Identify which cell holds the provided text, then report its [x, y] central coordinate. 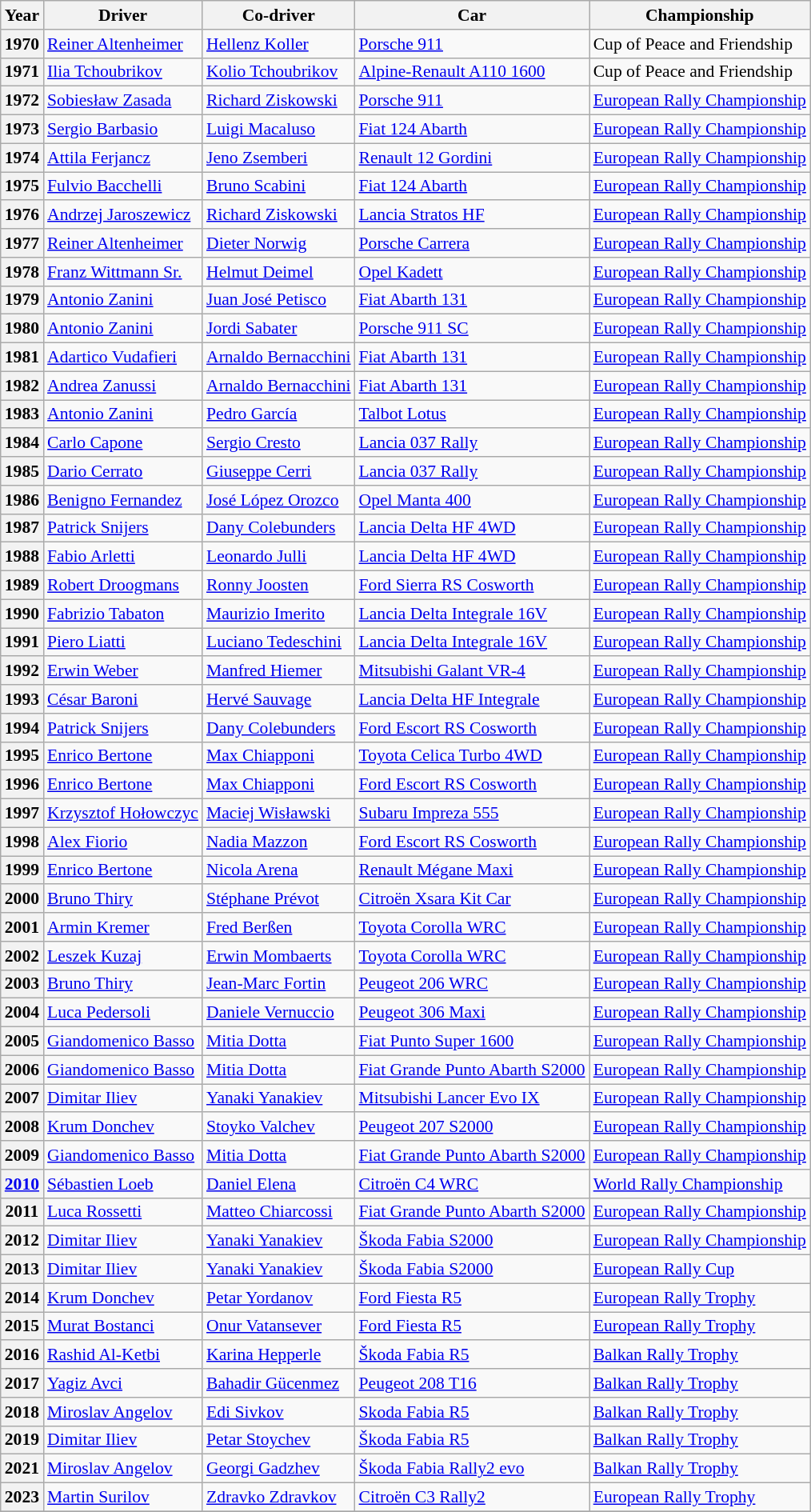
Jean-Marc Fortin [278, 984]
1993 [22, 699]
Carlo Capone [123, 443]
Opel Kadett [472, 272]
Sergio Cresto [278, 443]
1991 [22, 642]
Rashid Al-Ketbi [123, 1355]
Piero Liatti [123, 642]
2018 [22, 1412]
Co-driver [278, 15]
Andrzej Jaroszewicz [123, 215]
Peugeot 207 S2000 [472, 1127]
2015 [22, 1326]
Daniel Elena [278, 1184]
Luca Pedersoli [123, 1013]
2010 [22, 1184]
Andrea Zanussi [123, 386]
2023 [22, 1498]
Citroën C4 WRC [472, 1184]
Kolio Tchoubrikov [278, 72]
1990 [22, 614]
1995 [22, 756]
2008 [22, 1127]
2017 [22, 1383]
1972 [22, 101]
Adartico Vudafieri [123, 358]
Edi Sivkov [278, 1412]
Juan José Petisco [278, 300]
Sobiesław Zasada [123, 101]
1989 [22, 586]
Subaru Impreza 555 [472, 814]
Sébastien Loeb [123, 1184]
Peugeot 306 Maxi [472, 1013]
2019 [22, 1440]
2004 [22, 1013]
José López Orozco [278, 500]
European Rally Cup [700, 1270]
Bruno Scabini [278, 186]
2016 [22, 1355]
Fabrizio Tabaton [123, 614]
2007 [22, 1098]
1984 [22, 443]
Fulvio Bacchelli [123, 186]
2002 [22, 956]
1999 [22, 870]
Toyota Celica Turbo 4WD [472, 756]
Franz Wittmann Sr. [123, 272]
Daniele Vernuccio [278, 1013]
Fred Berßen [278, 927]
1998 [22, 842]
Jordi Sabater [278, 329]
Luigi Macaluso [278, 130]
Zdravko Zdravkov [278, 1498]
1981 [22, 358]
César Baroni [123, 699]
Alpine-Renault A110 1600 [472, 72]
1982 [22, 386]
Skoda Fabia R5 [472, 1412]
1983 [22, 414]
Škoda Fabia Rally2 evo [472, 1469]
Renault 12 Gordini [472, 158]
Luca Rossetti [123, 1212]
Fiat Punto Super 1600 [472, 1042]
Jeno Zsemberi [278, 158]
Onur Vatansever [278, 1326]
Matteo Chiarcossi [278, 1212]
Talbot Lotus [472, 414]
2000 [22, 899]
1987 [22, 528]
Attila Ferjancz [123, 158]
1980 [22, 329]
Robert Droogmans [123, 586]
1970 [22, 44]
Karina Hepperle [278, 1355]
Martin Surilov [123, 1498]
Leonardo Julli [278, 557]
Mitsubishi Galant VR-4 [472, 671]
Erwin Mombaerts [278, 956]
Petar Yordanov [278, 1298]
Hellenz Koller [278, 44]
Peugeot 208 T16 [472, 1383]
Peugeot 206 WRC [472, 984]
Ford Sierra RS Cosworth [472, 586]
Georgi Gadzhev [278, 1469]
2006 [22, 1070]
1971 [22, 72]
1985 [22, 471]
1986 [22, 500]
Yagiz Avci [123, 1383]
Alex Fiorio [123, 842]
Car [472, 15]
1978 [22, 272]
2011 [22, 1212]
Porsche 911 SC [472, 329]
1975 [22, 186]
1994 [22, 728]
1996 [22, 785]
1997 [22, 814]
Maciej Wisławski [278, 814]
Dieter Norwig [278, 243]
1974 [22, 158]
Lancia Stratos HF [472, 215]
2021 [22, 1469]
Citroën C3 Rally2 [472, 1498]
Maurizio Imerito [278, 614]
2009 [22, 1155]
Helmut Deimel [278, 272]
Petar Stoychev [278, 1440]
Krzysztof Hołowczyc [123, 814]
Giuseppe Cerri [278, 471]
Porsche Carrera [472, 243]
1977 [22, 243]
World Rally Championship [700, 1184]
1979 [22, 300]
Leszek Kuzaj [123, 956]
Fabio Arletti [123, 557]
Championship [700, 15]
Driver [123, 15]
Ronny Joosten [278, 586]
Opel Manta 400 [472, 500]
Murat Bostanci [123, 1326]
2012 [22, 1241]
Pedro García [278, 414]
Lancia Delta HF Integrale [472, 699]
Benigno Fernandez [123, 500]
Renault Mégane Maxi [472, 870]
Hervé Sauvage [278, 699]
Mitsubishi Lancer Evo IX [472, 1098]
Ilia Tchoubrikov [123, 72]
2013 [22, 1270]
Armin Kremer [123, 927]
Nicola Arena [278, 870]
Year [22, 15]
Erwin Weber [123, 671]
Bahadir Gücenmez [278, 1383]
Nadia Mazzon [278, 842]
2005 [22, 1042]
Stéphane Prévot [278, 899]
1992 [22, 671]
2003 [22, 984]
1988 [22, 557]
Stoyko Valchev [278, 1127]
Manfred Hiemer [278, 671]
Luciano Tedeschini [278, 642]
Sergio Barbasio [123, 130]
2001 [22, 927]
2014 [22, 1298]
1973 [22, 130]
1976 [22, 215]
Dario Cerrato [123, 471]
Citroën Xsara Kit Car [472, 899]
